From the cell containing the given text, extract its center point as (X, Y) coordinate. 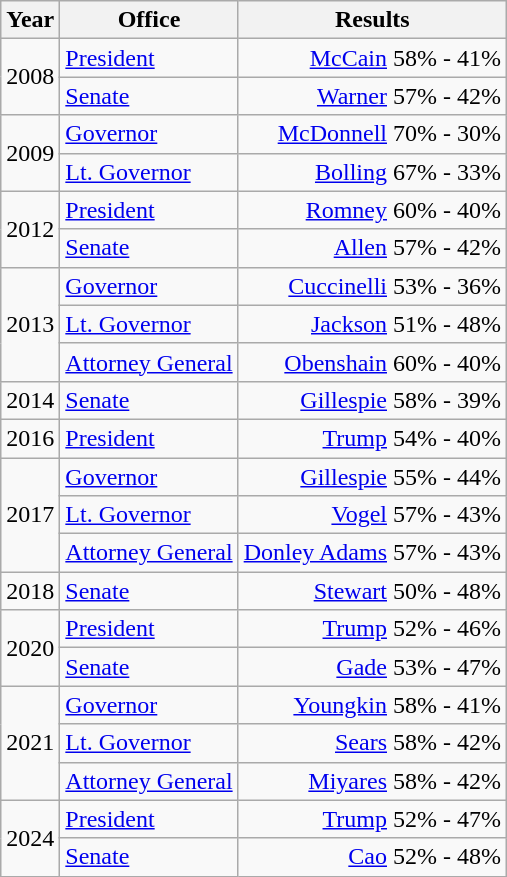
2013 (30, 324)
Gade 53% - 47% (372, 667)
Cuccinelli 53% - 36% (372, 286)
Warner 57% - 42% (372, 96)
Obenshain 60% - 40% (372, 362)
Stewart 50% - 48% (372, 591)
Sears 58% - 42% (372, 743)
2014 (30, 400)
Miyares 58% - 42% (372, 781)
Gillespie 55% - 44% (372, 477)
Romney 60% - 40% (372, 210)
McDonnell 70% - 30% (372, 134)
Trump 52% - 47% (372, 819)
2018 (30, 591)
Youngkin 58% - 41% (372, 705)
McCain 58% - 41% (372, 58)
Office (149, 20)
Gillespie 58% - 39% (372, 400)
2021 (30, 743)
Year (30, 20)
2016 (30, 438)
2020 (30, 648)
2012 (30, 229)
Trump 54% - 40% (372, 438)
2009 (30, 153)
Allen 57% - 42% (372, 248)
Results (372, 20)
Vogel 57% - 43% (372, 515)
Trump 52% - 46% (372, 629)
Bolling 67% - 33% (372, 172)
2017 (30, 515)
2008 (30, 77)
Jackson 51% - 48% (372, 324)
Cao 52% - 48% (372, 857)
2024 (30, 838)
Donley Adams 57% - 43% (372, 553)
